Identify which cell holds the provided text, then report its [x, y] central coordinate. 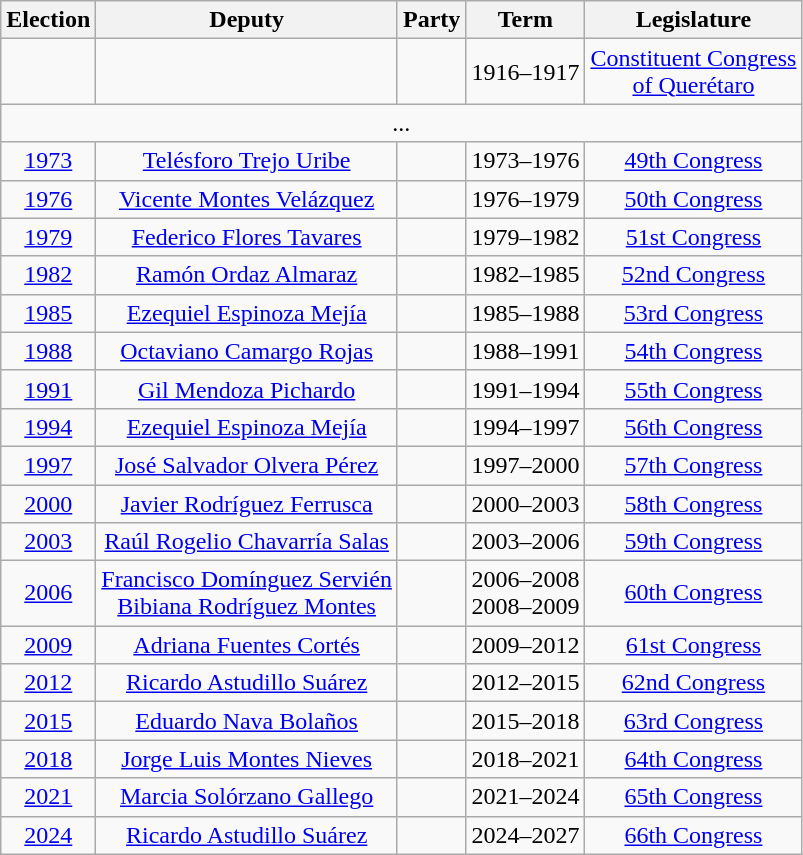
1916–1917 [526, 72]
1988 [48, 351]
60th Congress [694, 594]
1976–1979 [526, 199]
52nd Congress [694, 275]
2012–2015 [526, 683]
Telésforo Trejo Uribe [247, 161]
1973–1976 [526, 161]
Eduardo Nava Bolaños [247, 721]
Gil Mendoza Pichardo [247, 389]
Raúl Rogelio Chavarría Salas [247, 542]
1997 [48, 465]
Deputy [247, 20]
2003 [48, 542]
1991–1994 [526, 389]
2015–2018 [526, 721]
1991 [48, 389]
57th Congress [694, 465]
Javier Rodríguez Ferrusca [247, 503]
Octaviano Camargo Rojas [247, 351]
1982–1985 [526, 275]
2003–2006 [526, 542]
2000 [48, 503]
2015 [48, 721]
59th Congress [694, 542]
61st Congress [694, 645]
2024–2027 [526, 835]
Marcia Solórzano Gallego [247, 797]
50th Congress [694, 199]
José Salvador Olvera Pérez [247, 465]
2021–2024 [526, 797]
1985 [48, 313]
65th Congress [694, 797]
Legislature [694, 20]
2024 [48, 835]
1985–1988 [526, 313]
2021 [48, 797]
1994 [48, 427]
2006–2008 2008–2009 [526, 594]
2009 [48, 645]
66th Congress [694, 835]
62nd Congress [694, 683]
2009–2012 [526, 645]
1988–1991 [526, 351]
1997–2000 [526, 465]
55th Congress [694, 389]
Jorge Luis Montes Nieves [247, 759]
2018–2021 [526, 759]
Party [431, 20]
Constituent Congressof Querétaro [694, 72]
Election [48, 20]
64th Congress [694, 759]
54th Congress [694, 351]
2006 [48, 594]
51st Congress [694, 237]
1973 [48, 161]
56th Congress [694, 427]
1976 [48, 199]
Adriana Fuentes Cortés [247, 645]
58th Congress [694, 503]
Federico Flores Tavares [247, 237]
2018 [48, 759]
1994–1997 [526, 427]
63rd Congress [694, 721]
1979 [48, 237]
53rd Congress [694, 313]
1979–1982 [526, 237]
Vicente Montes Velázquez [247, 199]
2000–2003 [526, 503]
2012 [48, 683]
1982 [48, 275]
Term [526, 20]
Ramón Ordaz Almaraz [247, 275]
49th Congress [694, 161]
... [402, 123]
Francisco Domínguez ServiénBibiana Rodríguez Montes [247, 594]
